Search for the cell housing the specified text and yield its [x, y] center coordinate. 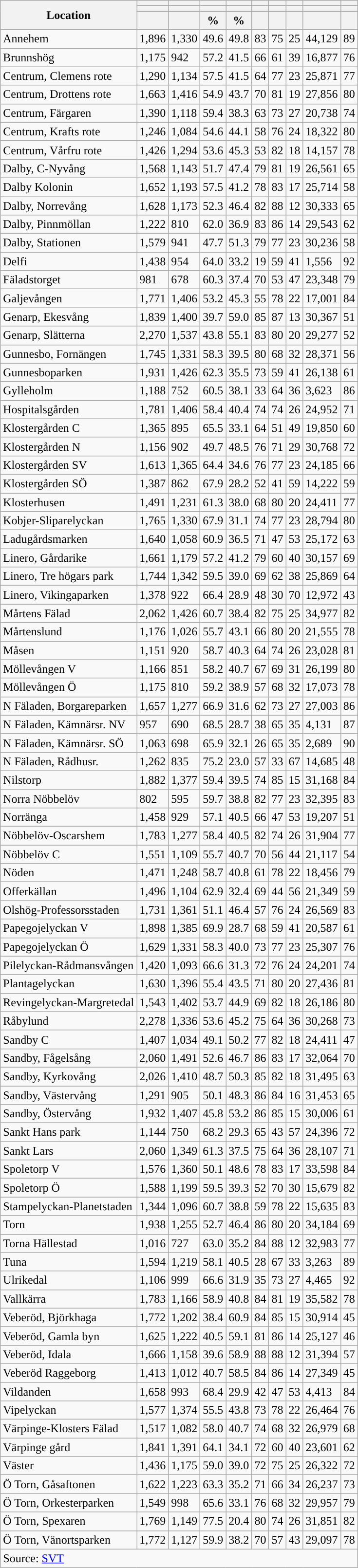
44.9 [239, 1002]
28,107 [321, 1151]
31,904 [321, 836]
1,109 [184, 854]
68.2 [213, 1132]
Vildanden [69, 1392]
727 [184, 1243]
63.0 [213, 1243]
14,157 [321, 150]
1,938 [153, 1225]
1,402 [184, 1002]
929 [184, 817]
Tuna [69, 1262]
1,657 [153, 706]
Pilelyckan-Rådmansvången [69, 965]
1,898 [153, 928]
Dalby, Pinnmöllan [69, 224]
62.9 [213, 891]
3,623 [321, 391]
3,263 [321, 1262]
1,413 [153, 1373]
Fäladstorget [69, 280]
25,172 [321, 539]
Centrum, Drottens rote [69, 94]
1,769 [153, 1521]
Revingelyckan-Margretedal [69, 1002]
28.2 [239, 483]
24,396 [321, 1132]
1,096 [184, 1206]
Sankt Lars [69, 1151]
1,556 [321, 261]
1,143 [184, 168]
59.7 [213, 799]
55.5 [213, 1410]
1,246 [153, 131]
2,026 [153, 1076]
26,322 [321, 1466]
1,012 [184, 1373]
1,629 [153, 947]
Klosterhusen [69, 502]
54 [349, 854]
25,127 [321, 1336]
Hospitalsgården [69, 409]
58.5 [239, 1373]
1,149 [184, 1521]
34.6 [239, 465]
678 [184, 280]
Mårtens Fälad [69, 613]
16,877 [321, 57]
31.3 [239, 965]
Spoletorp V [69, 1169]
Vallkärra [69, 1299]
Papegojelyckan Ö [69, 947]
Papegojelyckan V [69, 928]
24,201 [321, 965]
38.0 [239, 502]
46.7 [239, 1058]
26,979 [321, 1429]
1,568 [153, 168]
1,176 [153, 632]
1,361 [184, 910]
Offerkällan [69, 891]
25,714 [321, 187]
N Fäladen, Kämnärsr. NV [69, 724]
59.1 [239, 1336]
16 [294, 1095]
1,248 [184, 873]
1,640 [153, 539]
1,084 [184, 131]
1,390 [153, 113]
981 [153, 280]
1,436 [153, 1466]
49.6 [213, 39]
1,549 [153, 1503]
26,561 [321, 168]
15,635 [321, 1206]
1,290 [153, 76]
1,931 [153, 372]
30,006 [321, 1114]
Sankt Hans park [69, 1132]
65.9 [213, 743]
29,277 [321, 335]
1,543 [153, 1002]
90 [349, 743]
58.2 [213, 669]
1,193 [184, 187]
32,395 [321, 799]
62.0 [213, 224]
44,129 [321, 39]
Centrum, Krafts rote [69, 131]
Brunnshög [69, 57]
29,957 [321, 1503]
29.9 [239, 1392]
64.4 [213, 465]
28.9 [239, 595]
43.5 [239, 984]
2,689 [321, 743]
Dalby Kolonin [69, 187]
Ö Torn, Orkesterparken [69, 1503]
Dalby, C-Nyvång [69, 168]
Nöbbelöv-Oscarshem [69, 836]
Ladugårdsmarken [69, 539]
Nöden [69, 873]
55.4 [213, 984]
Dalby, Stationen [69, 243]
N Fäladen, Borgareparken [69, 706]
4,131 [321, 724]
Sandby, Östervång [69, 1114]
64.0 [213, 261]
35,582 [321, 1299]
993 [184, 1392]
Ulrikedal [69, 1280]
30,914 [321, 1317]
1,151 [153, 650]
40.3 [239, 650]
2,062 [153, 613]
1,471 [153, 873]
1,666 [153, 1354]
Torna Hällestad [69, 1243]
941 [184, 243]
1,255 [184, 1225]
44.1 [239, 131]
1,577 [153, 1410]
1,344 [153, 1206]
17,001 [321, 298]
Sandby C [69, 1039]
1,291 [153, 1095]
1,104 [184, 891]
1,731 [153, 910]
1,771 [153, 298]
Klostergården N [69, 446]
1,839 [153, 317]
851 [184, 669]
23.0 [239, 761]
595 [184, 799]
Stampelyckan-Planetstaden [69, 1206]
Gunnesboparken [69, 372]
28,794 [321, 521]
1,063 [153, 743]
62.3 [213, 372]
1,093 [184, 965]
34 [294, 1484]
Sandby, Västervång [69, 1095]
1,223 [184, 1484]
690 [184, 724]
1,179 [184, 558]
4,465 [321, 1280]
Måsen [69, 650]
1,622 [153, 1484]
2,278 [153, 1021]
1,231 [184, 502]
752 [184, 391]
1,378 [153, 595]
920 [184, 650]
Genarp, Slätterna [69, 335]
Centrum, Vårfru rote [69, 150]
15,679 [321, 1188]
38.1 [239, 391]
Linero, Gårdarike [69, 558]
1,420 [153, 965]
Annehem [69, 39]
27,003 [321, 706]
52.3 [213, 206]
42 [260, 1392]
1,156 [153, 446]
1,173 [184, 206]
Väster [69, 1466]
1,458 [153, 817]
1,625 [153, 1336]
1,588 [153, 1188]
Vipelyckan [69, 1410]
29 [294, 446]
47.4 [239, 168]
48.7 [213, 1076]
30,367 [321, 317]
Linero, Tre högars park [69, 576]
39 [294, 57]
N Fäladen, Rådhusr. [69, 761]
60.5 [213, 391]
27,856 [321, 94]
57.1 [213, 817]
1,082 [184, 1429]
1,294 [184, 150]
Ö Torn, Vänortsparken [69, 1540]
1,026 [184, 632]
21,117 [321, 854]
835 [184, 761]
Klostergården C [69, 428]
1,400 [184, 317]
1,336 [184, 1021]
1,932 [153, 1114]
30,768 [321, 446]
Norra Nöbbelöv [69, 799]
1,661 [153, 558]
999 [184, 1280]
31,394 [321, 1354]
28,371 [321, 354]
Linero, Vikingaparken [69, 595]
29,543 [321, 224]
30,236 [321, 243]
18,322 [321, 131]
Torn [69, 1225]
Gunnesbo, Fornängen [69, 354]
26,199 [321, 669]
1,385 [184, 928]
75.2 [213, 761]
1,202 [184, 1317]
35.5 [239, 372]
1,396 [184, 984]
37.4 [239, 280]
1,034 [184, 1039]
43.7 [239, 94]
Ö Torn, Spexaren [69, 1521]
49.8 [239, 39]
14,222 [321, 483]
1,127 [184, 1540]
1,551 [153, 854]
30,268 [321, 1021]
20,587 [321, 928]
65.6 [213, 1503]
Kobjer-Sliparelyckan [69, 521]
1,058 [184, 539]
25,869 [321, 576]
Klostergården SV [69, 465]
38.3 [239, 113]
1,262 [153, 761]
Möllevången Ö [69, 687]
31.9 [239, 1280]
1,765 [153, 521]
51.7 [213, 168]
Centrum, Färgaren [69, 113]
Gylleholm [69, 391]
Klostergården SÖ [69, 483]
Delfi [69, 261]
998 [184, 1503]
48.6 [239, 1169]
Dalby, Norrevång [69, 206]
52.7 [213, 1225]
Veberöd Raggeborg [69, 1373]
698 [184, 743]
51.1 [213, 910]
36.9 [239, 224]
1,387 [153, 483]
26,237 [321, 1484]
1,349 [184, 1151]
Veberöd, Björkhaga [69, 1317]
59.2 [213, 687]
Galjevången [69, 298]
33,598 [321, 1169]
Nöbbelöv C [69, 854]
1,841 [153, 1447]
59.9 [213, 1540]
Source: SVT [179, 1558]
13 [294, 317]
46 [349, 1336]
23,028 [321, 650]
4,413 [321, 1392]
49.1 [213, 1039]
55.1 [239, 335]
24,952 [321, 409]
66.4 [213, 595]
26,464 [321, 1410]
1,438 [153, 261]
Sandby, Fågelsång [69, 1058]
23,601 [321, 1447]
30,333 [321, 206]
1,630 [153, 984]
1,016 [153, 1243]
29.3 [239, 1132]
27,349 [321, 1373]
25,307 [321, 947]
60.3 [213, 280]
49 [294, 428]
1,144 [153, 1132]
19,850 [321, 428]
1,391 [184, 1447]
1,377 [184, 780]
Ö Torn, Gåsaftonen [69, 1484]
45.8 [213, 1114]
1,781 [153, 409]
52.6 [213, 1058]
58.1 [213, 1262]
23,348 [321, 280]
47.7 [213, 243]
37.5 [239, 1151]
53.7 [213, 1002]
1,496 [153, 891]
922 [184, 595]
38.9 [239, 687]
Spoletorp Ö [69, 1188]
65.5 [213, 428]
1,896 [153, 39]
14,685 [321, 761]
Nilstorp [69, 780]
Sandby, Kyrkovång [69, 1076]
54.9 [213, 94]
750 [184, 1132]
954 [184, 261]
1,158 [184, 1354]
26,569 [321, 910]
1,537 [184, 335]
28 [260, 1262]
Genarp, Ekesvång [69, 317]
Värpinge-Klosters Fälad [69, 1429]
31.6 [239, 706]
45.2 [239, 1021]
31 [294, 669]
1,628 [153, 206]
39.6 [213, 1354]
862 [184, 483]
1,118 [184, 113]
40.4 [239, 409]
Mårtenslund [69, 632]
50.3 [239, 1076]
31.1 [239, 521]
1,106 [153, 1280]
12,972 [321, 595]
1,663 [153, 94]
32.1 [239, 743]
32,064 [321, 1058]
1,342 [184, 576]
802 [153, 799]
1,594 [153, 1262]
31,453 [321, 1095]
1,410 [184, 1076]
34,184 [321, 1225]
18,456 [321, 873]
1,199 [184, 1188]
25,871 [321, 76]
40.0 [239, 947]
Olshög-Professorsstaden [69, 910]
1,374 [184, 1410]
1,579 [153, 243]
48.3 [239, 1095]
38.2 [239, 1540]
27,436 [321, 984]
942 [184, 57]
20,738 [321, 113]
1,219 [184, 1262]
Norränga [69, 817]
17,073 [321, 687]
58.0 [213, 1429]
Möllevången V [69, 669]
36.5 [239, 539]
51.3 [239, 243]
21,349 [321, 891]
1,658 [153, 1392]
49.7 [213, 446]
68.4 [213, 1392]
26,186 [321, 1002]
Råbylund [69, 1021]
26,138 [321, 372]
1,652 [153, 187]
33.2 [239, 261]
Veberöd, Idala [69, 1354]
1,744 [153, 576]
Värpinge gård [69, 1447]
905 [184, 1095]
31,168 [321, 780]
N Fäladen, Kämnärsr. SÖ [69, 743]
29,097 [321, 1540]
Centrum, Clemens rote [69, 76]
77.5 [213, 1521]
Veberöd, Gamla byn [69, 1336]
43.1 [239, 632]
1,360 [184, 1169]
55 [260, 298]
68.5 [213, 724]
1,745 [153, 354]
32.4 [239, 891]
Location [69, 15]
39.3 [239, 1188]
20.4 [239, 1521]
895 [184, 428]
1,613 [153, 465]
64.1 [213, 1447]
2,270 [153, 335]
69.9 [213, 928]
34,977 [321, 613]
30,157 [321, 558]
31,495 [321, 1076]
66.9 [213, 706]
39.7 [213, 317]
902 [184, 446]
34.1 [239, 1447]
1,517 [153, 1429]
54.6 [213, 131]
50.2 [239, 1039]
21,555 [321, 632]
63.3 [213, 1484]
1,134 [184, 76]
957 [153, 724]
31,851 [321, 1521]
32,983 [321, 1243]
19,207 [321, 817]
Plantagelyckan [69, 984]
1,882 [153, 780]
48.5 [239, 446]
1,416 [184, 94]
1,188 [153, 391]
1,576 [153, 1169]
24,185 [321, 465]
